Return (x, y) of the center of cell containing provided text 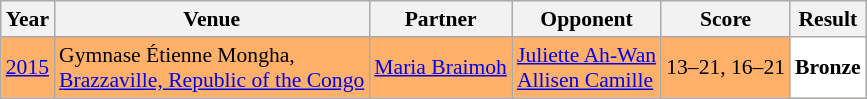
Year (28, 19)
2015 (28, 68)
Result (828, 19)
Partner (440, 19)
Maria Braimoh (440, 68)
Venue (212, 19)
Juliette Ah-Wan Allisen Camille (586, 68)
13–21, 16–21 (726, 68)
Bronze (828, 68)
Score (726, 19)
Gymnase Étienne Mongha,Brazzaville, Republic of the Congo (212, 68)
Opponent (586, 19)
